Locate the cell with the specified text and output its [x, y] center coordinate. 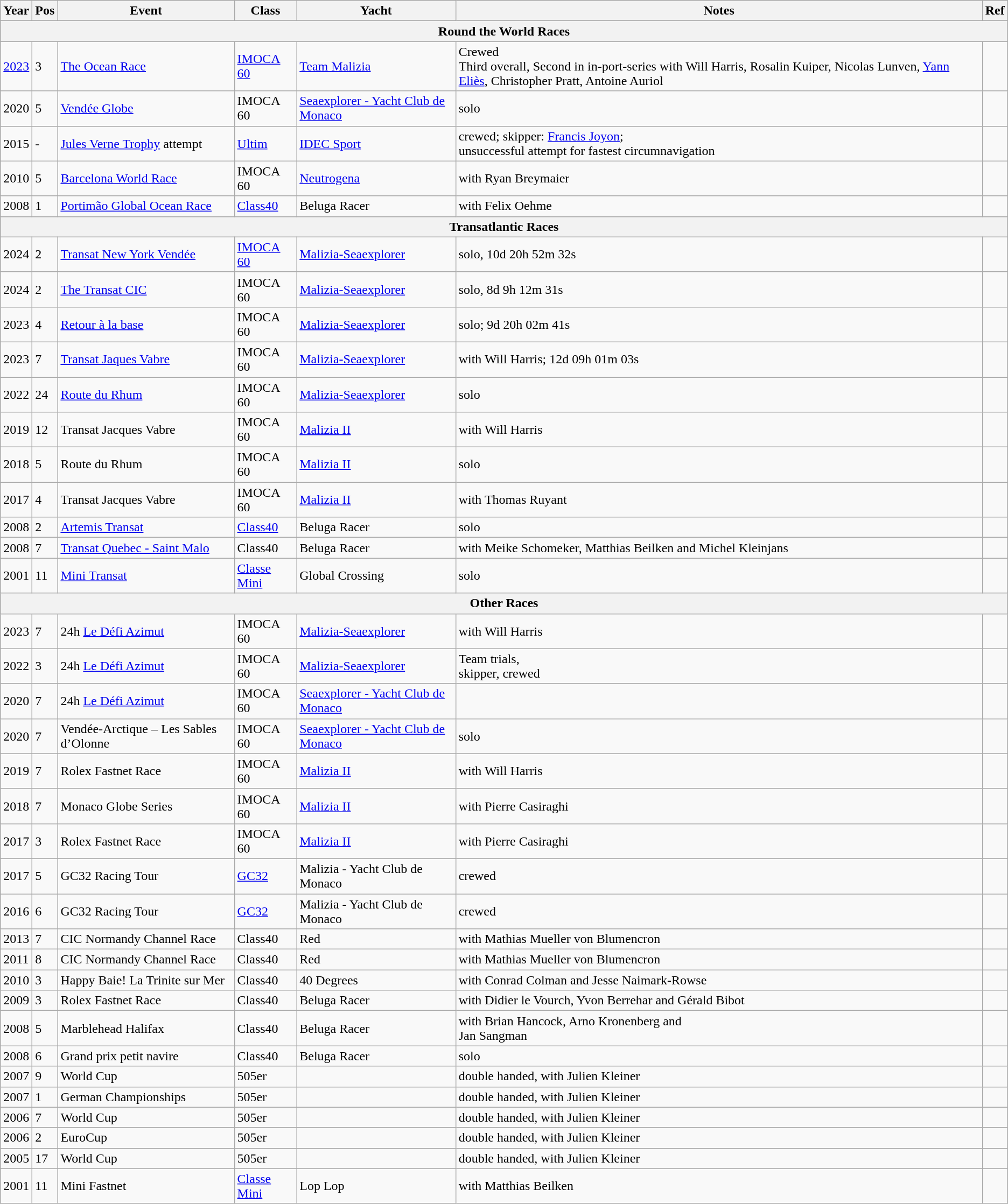
Year [16, 11]
solo; 9d 20h 02m 41s [719, 324]
Barcelona World Race [146, 179]
Class [265, 11]
Neutrogena [376, 179]
Transatlantic Races [504, 227]
Transat Jaques Vabre [146, 360]
EuroCup [146, 1138]
Other Races [504, 603]
8 [45, 960]
Transat Quebec - Saint Malo [146, 548]
Mini Transat [146, 576]
solo, 10d 20h 52m 32s [719, 254]
Yacht [376, 11]
Monaco Globe Series [146, 806]
CrewedThird overall, Second in in-port-series with Will Harris, Rosalin Kuiper, Nicolas Lunven, Yann Eliès, Christopher Pratt, Antoine Auriol [719, 66]
with Matthias Beilken [719, 1186]
40 Degrees [376, 980]
12 [45, 430]
with Felix Oehme [719, 206]
IDEC Sport [376, 143]
with Thomas Ruyant [719, 499]
The Transat CIC [146, 290]
Transat New York Vendée [146, 254]
Lop Lop [376, 1186]
2016 [16, 911]
with Conrad Colman and Jesse Naimark-Rowse [719, 980]
with Ryan Breymaier [719, 179]
Marblehead Halifax [146, 1028]
Portimão Global Ocean Race [146, 206]
17 [45, 1158]
2005 [16, 1158]
Team trials,skipper, crewed [719, 666]
9 [45, 1076]
Round the World Races [504, 31]
2011 [16, 960]
Global Crossing [376, 576]
Ultim [265, 143]
Team Malizia [376, 66]
- [45, 143]
Jules Verne Trophy attempt [146, 143]
Retour à la base [146, 324]
The Ocean Race [146, 66]
crewed; skipper: Francis Joyon;unsuccessful attempt for fastest circumnavigation [719, 143]
solo, 8d 9h 12m 31s [719, 290]
with Didier le Vourch, Yvon Berrehar and Gérald Bibot [719, 1001]
Ref [995, 11]
24 [45, 394]
Notes [719, 11]
Mini Fastnet [146, 1186]
2009 [16, 1001]
with Will Harris; 12d 09h 01m 03s [719, 360]
Happy Baie! La Trinite sur Mer [146, 980]
Vendée Globe [146, 109]
Vendée-Arctique – Les Sables d’Olonne [146, 736]
Artemis Transat [146, 527]
Event [146, 11]
with Meike Schomeker, Matthias Beilken and Michel Kleinjans [719, 548]
Pos [45, 11]
with Brian Hancock, Arno Kronenberg andJan Sangman [719, 1028]
2013 [16, 939]
Grand prix petit navire [146, 1056]
German Championships [146, 1097]
2015 [16, 143]
